Extract the (X, Y) coordinate from the center of the cell holding the provided text.  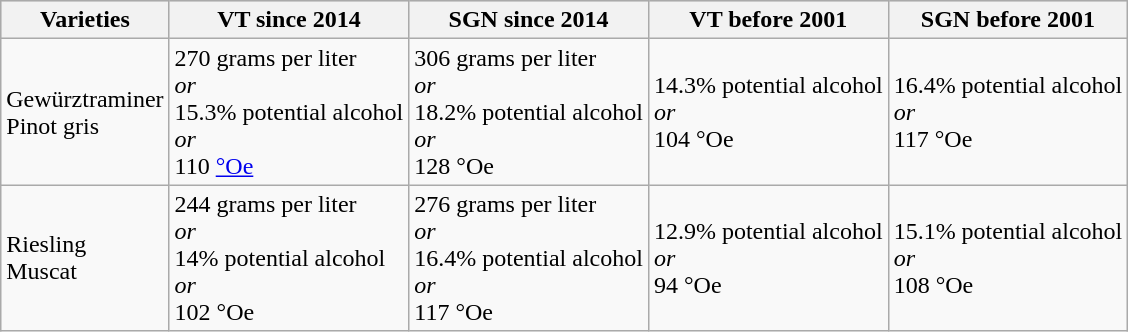
Varieties (85, 20)
306 grams per liter or 18.2% potential alcohol or 128 °Oe (529, 112)
270 grams per liter or 15.3% potential alcohol or 110 °Oe (289, 112)
Gewürztraminer Pinot gris (85, 112)
SGN before 2001 (1008, 20)
SGN since 2014 (529, 20)
244 grams per liter or 14% potential alcohol or 102 °Oe (289, 258)
12.9% potential alcohol or 94 °Oe (768, 258)
276 grams per liter or 16.4% potential alcohol or 117 °Oe (529, 258)
14.3% potential alcohol or 104 °Oe (768, 112)
15.1% potential alcohol or 108 °Oe (1008, 258)
VT since 2014 (289, 20)
16.4% potential alcohol or 117 °Oe (1008, 112)
VT before 2001 (768, 20)
Riesling Muscat (85, 258)
